Locate the cell with the specified text and output its [x, y] center coordinate. 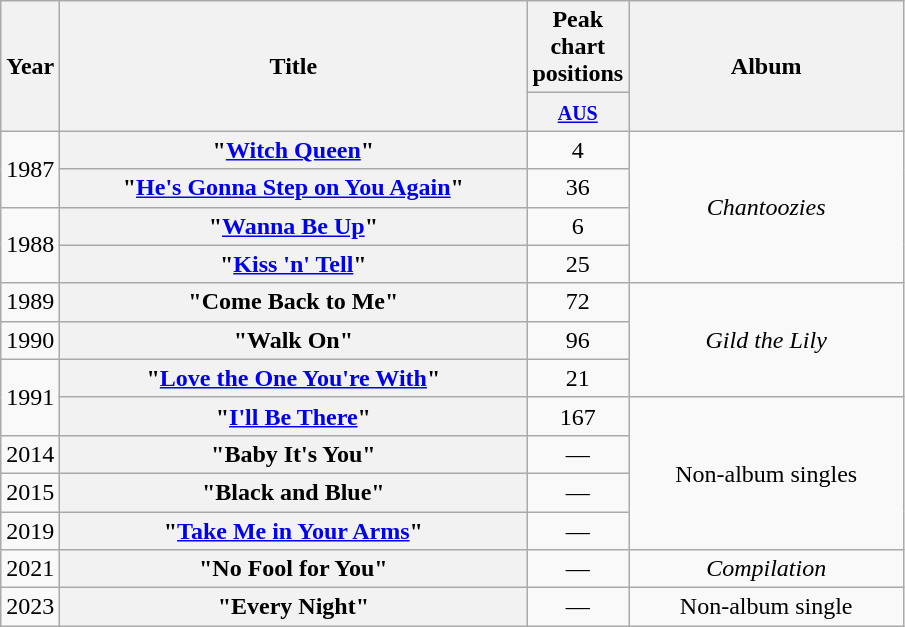
2021 [30, 569]
2014 [30, 454]
72 [578, 302]
Album [766, 66]
25 [578, 264]
167 [578, 416]
4 [578, 150]
1990 [30, 340]
Gild the Lily [766, 340]
1989 [30, 302]
"Witch Queen" [294, 150]
"I'll Be There" [294, 416]
"No Fool for You" [294, 569]
Non-album singles [766, 473]
"He's Gonna Step on You Again" [294, 188]
Year [30, 66]
"Every Night" [294, 607]
36 [578, 188]
"Come Back to Me" [294, 302]
"Baby It's You" [294, 454]
"Kiss 'n' Tell" [294, 264]
6 [578, 226]
2019 [30, 531]
Compilation [766, 569]
AUS [578, 112]
"Wanna Be Up" [294, 226]
Chantoozies [766, 207]
"Walk On" [294, 340]
2015 [30, 492]
1987 [30, 169]
96 [578, 340]
21 [578, 378]
"Black and Blue" [294, 492]
1991 [30, 397]
"Take Me in Your Arms" [294, 531]
"Love the One You're With" [294, 378]
Non-album single [766, 607]
Title [294, 66]
Peak chart positions [578, 47]
2023 [30, 607]
1988 [30, 245]
